Detect which cell encompasses the target text, then output its (x, y) center coordinate. 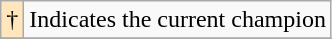
† (12, 20)
Indicates the current champion (178, 20)
